Identify which cell holds the provided text, then report its (x, y) central coordinate. 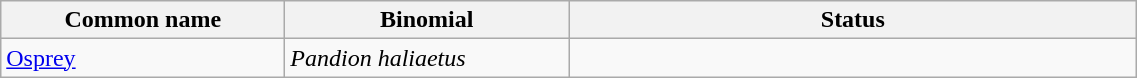
Binomial (427, 20)
Common name (143, 20)
Pandion haliaetus (427, 58)
Osprey (143, 58)
Status (853, 20)
